Output the (x, y) coordinate of the center of the cell containing the given text.  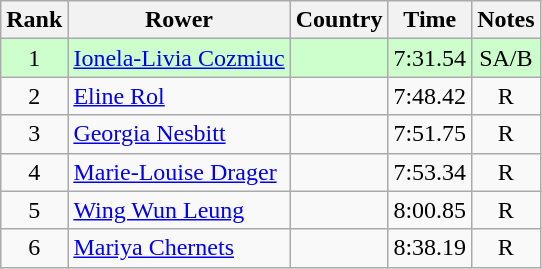
3 (34, 134)
2 (34, 96)
Rower (179, 20)
7:51.75 (430, 134)
7:31.54 (430, 58)
Time (430, 20)
8:00.85 (430, 210)
Notes (506, 20)
Georgia Nesbitt (179, 134)
Mariya Chernets (179, 248)
6 (34, 248)
5 (34, 210)
4 (34, 172)
Rank (34, 20)
8:38.19 (430, 248)
Ionela-Livia Cozmiuc (179, 58)
Marie-Louise Drager (179, 172)
SA/B (506, 58)
1 (34, 58)
Eline Rol (179, 96)
Country (339, 20)
7:53.34 (430, 172)
Wing Wun Leung (179, 210)
7:48.42 (430, 96)
